Locate the cell with the specified text and output its [X, Y] center coordinate. 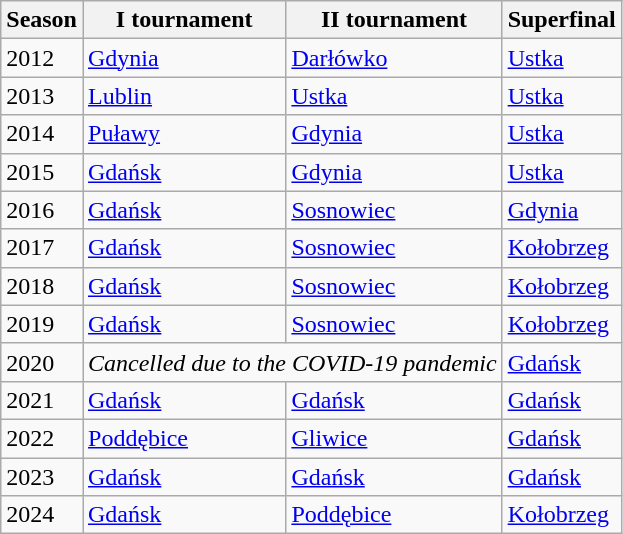
Superfinal [562, 20]
2019 [42, 324]
2022 [42, 438]
2021 [42, 400]
Darłówko [394, 58]
2013 [42, 96]
2016 [42, 210]
2012 [42, 58]
Cancelled due to the COVID-19 pandemic [292, 362]
Puławy [184, 134]
2020 [42, 362]
I tournament [184, 20]
2014 [42, 134]
Lublin [184, 96]
2017 [42, 248]
2015 [42, 172]
2024 [42, 515]
Season [42, 20]
2023 [42, 477]
Gliwice [394, 438]
II tournament [394, 20]
2018 [42, 286]
